Determine the [X, Y] coordinate at the center of the cell enclosing the given text.  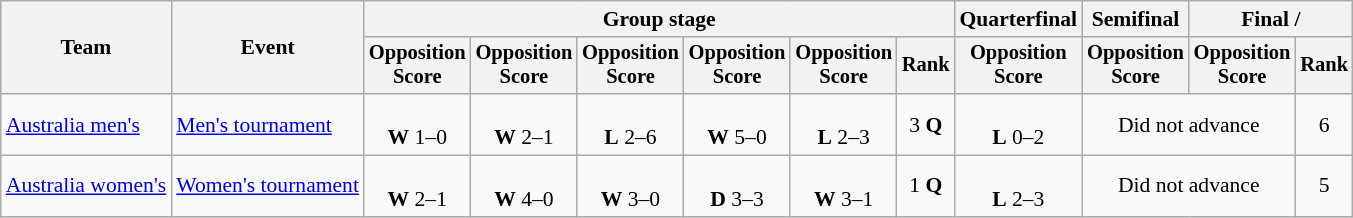
Group stage [660, 19]
Women's tournament [268, 186]
3 Q [926, 124]
Event [268, 48]
5 [1324, 186]
Men's tournament [268, 124]
W 4–0 [524, 186]
Quarterfinal [1019, 19]
L 2–6 [630, 124]
W 1–0 [418, 124]
1 Q [926, 186]
L 0–2 [1019, 124]
D 3–3 [738, 186]
Team [86, 48]
W 5–0 [738, 124]
W 3–1 [844, 186]
Australia women's [86, 186]
W 3–0 [630, 186]
Final / [1271, 19]
Semifinal [1136, 19]
Australia men's [86, 124]
6 [1324, 124]
